Locate the cell with the specified text and output its [X, Y] center coordinate. 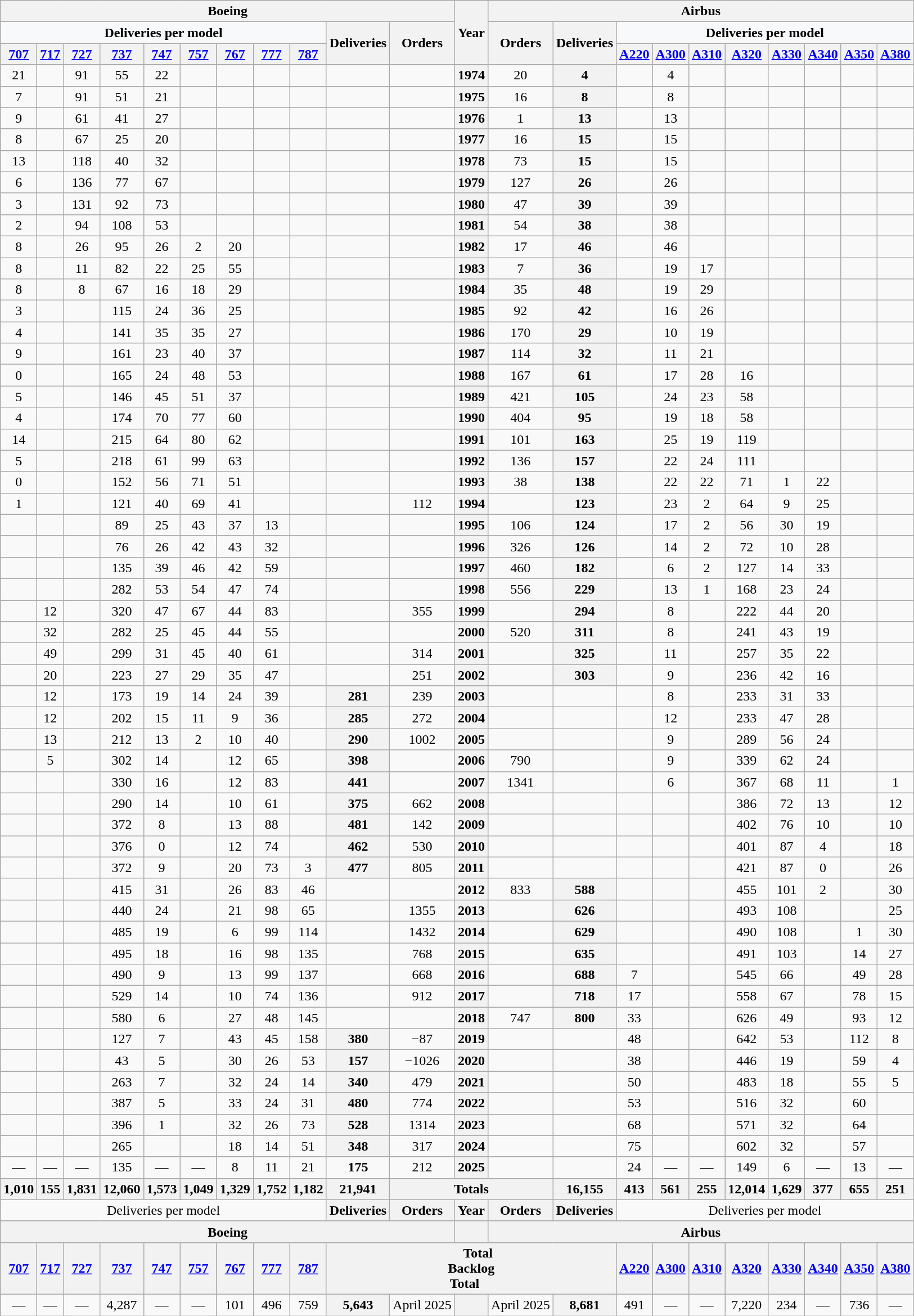
561 [670, 1189]
479 [422, 1082]
2018 [471, 1018]
340 [358, 1082]
2009 [471, 825]
69 [198, 504]
759 [308, 1305]
1988 [471, 375]
1996 [471, 546]
5,643 [358, 1305]
528 [358, 1125]
2014 [471, 932]
1,182 [308, 1189]
736 [859, 1305]
1979 [471, 182]
16,155 [584, 1189]
635 [584, 954]
2019 [471, 1039]
413 [634, 1189]
1,752 [271, 1189]
236 [747, 675]
520 [520, 632]
93 [859, 1018]
121 [121, 504]
1998 [471, 589]
1,049 [198, 1189]
2015 [471, 954]
462 [358, 846]
263 [121, 1082]
257 [747, 654]
483 [747, 1082]
167 [520, 375]
396 [121, 1125]
1994 [471, 504]
70 [162, 418]
1002 [422, 739]
718 [584, 996]
223 [121, 675]
215 [121, 439]
1992 [471, 461]
2022 [471, 1103]
571 [747, 1125]
355 [422, 610]
12,060 [121, 1189]
1341 [520, 782]
163 [584, 439]
2017 [471, 996]
106 [520, 525]
668 [422, 975]
1975 [471, 97]
317 [422, 1146]
377 [823, 1189]
142 [422, 825]
1987 [471, 354]
78 [859, 996]
402 [747, 825]
446 [747, 1061]
558 [747, 996]
158 [308, 1039]
602 [747, 1146]
2003 [471, 697]
229 [584, 589]
2001 [471, 654]
629 [584, 932]
1432 [422, 932]
255 [706, 1189]
330 [121, 782]
1314 [422, 1125]
115 [121, 311]
173 [121, 697]
1980 [471, 204]
165 [121, 375]
401 [747, 846]
152 [121, 482]
265 [121, 1146]
495 [121, 954]
63 [235, 461]
123 [584, 504]
485 [121, 932]
145 [308, 1018]
Totals [471, 1189]
2006 [471, 761]
222 [747, 610]
1,629 [786, 1189]
272 [422, 718]
161 [121, 354]
530 [422, 846]
119 [747, 439]
118 [82, 161]
688 [584, 975]
642 [747, 1039]
2005 [471, 739]
1993 [471, 482]
218 [121, 461]
2008 [471, 803]
774 [422, 1103]
380 [358, 1039]
2010 [471, 846]
138 [584, 482]
1355 [422, 910]
1,010 [19, 1189]
912 [422, 996]
2011 [471, 868]
2000 [471, 632]
481 [358, 825]
1985 [471, 311]
80 [198, 439]
805 [422, 868]
1981 [471, 225]
655 [859, 1189]
234 [786, 1305]
588 [584, 889]
1990 [471, 418]
281 [358, 697]
111 [747, 461]
516 [747, 1103]
126 [584, 546]
1,573 [162, 1189]
146 [121, 397]
662 [422, 803]
2016 [471, 975]
556 [520, 589]
580 [121, 1018]
4,287 [121, 1305]
367 [747, 782]
289 [747, 739]
1976 [471, 118]
105 [584, 397]
326 [520, 546]
88 [271, 825]
1995 [471, 525]
12,014 [747, 1189]
75 [634, 1146]
66 [786, 975]
477 [358, 868]
170 [520, 333]
241 [747, 632]
94 [82, 225]
202 [121, 718]
50 [634, 1082]
386 [747, 803]
325 [584, 654]
−1026 [422, 1061]
387 [121, 1103]
441 [358, 782]
299 [121, 654]
21,941 [358, 1189]
7,220 [747, 1305]
2007 [471, 782]
1999 [471, 610]
124 [584, 525]
415 [121, 889]
131 [82, 204]
2013 [471, 910]
1974 [471, 75]
302 [121, 761]
1977 [471, 140]
1978 [471, 161]
182 [584, 568]
320 [121, 610]
768 [422, 954]
175 [358, 1167]
455 [747, 889]
2023 [471, 1125]
1983 [471, 268]
1984 [471, 290]
57 [859, 1146]
2025 [471, 1167]
404 [520, 418]
174 [121, 418]
496 [271, 1305]
−87 [422, 1039]
149 [747, 1167]
2012 [471, 889]
800 [584, 1018]
168 [747, 589]
460 [520, 568]
137 [308, 975]
2021 [471, 1082]
545 [747, 975]
790 [520, 761]
239 [422, 697]
348 [358, 1146]
833 [520, 889]
375 [358, 803]
314 [422, 654]
155 [51, 1189]
2020 [471, 1061]
82 [121, 268]
398 [358, 761]
89 [121, 525]
103 [786, 954]
493 [747, 910]
2002 [471, 675]
294 [584, 610]
141 [121, 333]
1982 [471, 246]
1991 [471, 439]
2004 [471, 718]
Total Backlog Total [471, 1268]
285 [358, 718]
2024 [471, 1146]
8,681 [584, 1305]
440 [121, 910]
529 [121, 996]
376 [121, 846]
311 [584, 632]
339 [747, 761]
1997 [471, 568]
303 [584, 675]
480 [358, 1103]
1986 [471, 333]
1,831 [82, 1189]
1989 [471, 397]
1,329 [235, 1189]
